Identify which cell holds the provided text, then report its [X, Y] central coordinate. 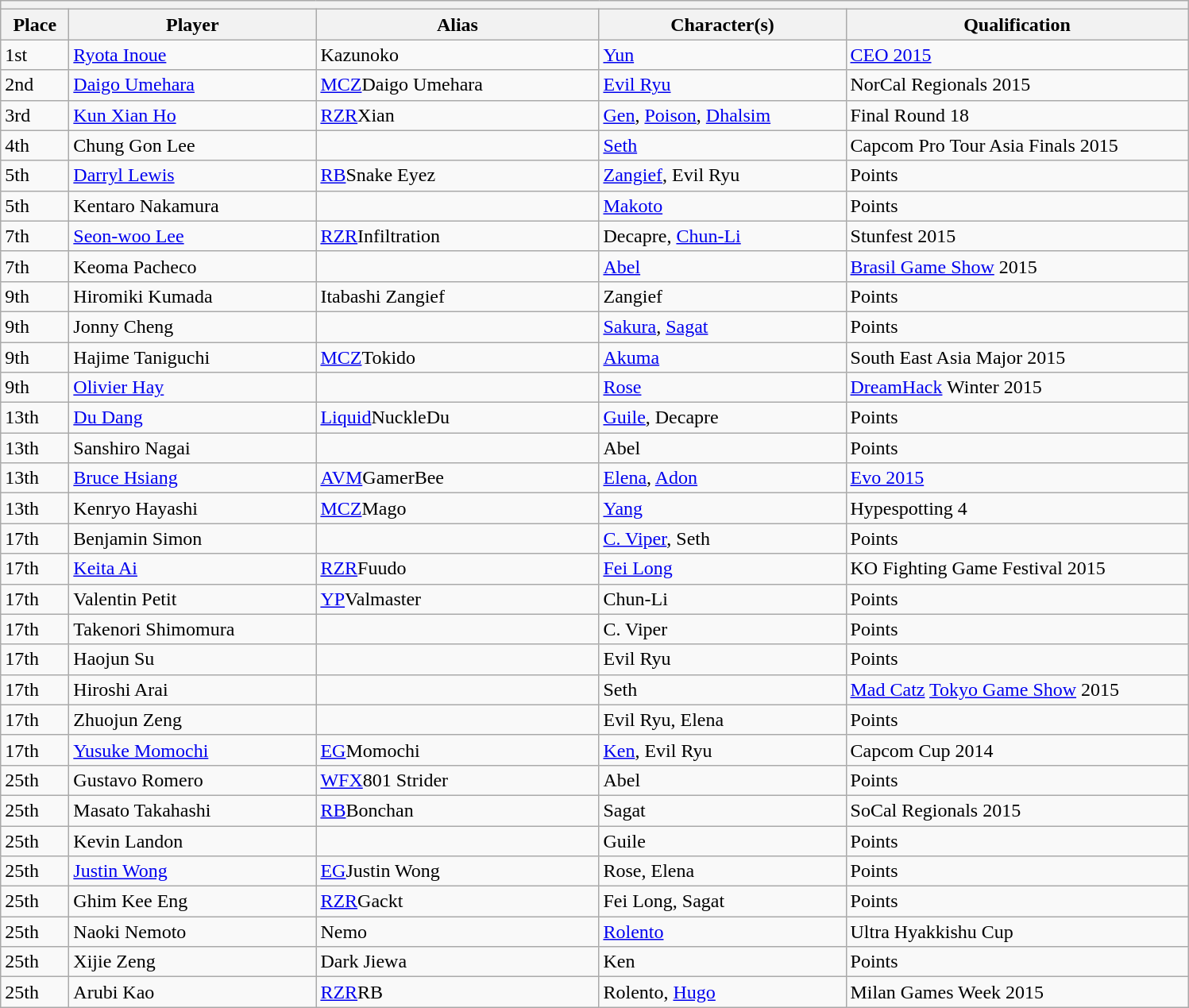
Player [192, 25]
Sagat [723, 810]
Decapre, Chun-Li [723, 236]
Guile, Decapre [723, 418]
Fei Long, Sagat [723, 902]
Brasil Game Show 2015 [1017, 266]
Place [35, 25]
RBSnake Eyez [457, 176]
AVMGamerBee [457, 478]
Haojun Su [192, 659]
Kevin Landon [192, 841]
Gustavo Romero [192, 780]
EGMomochi [457, 750]
Ryota Inoue [192, 55]
Milan Games Week 2015 [1017, 992]
Character(s) [723, 25]
Yang [723, 508]
Naoki Nemoto [192, 932]
Stunfest 2015 [1017, 236]
Xijie Zeng [192, 962]
Arubi Kao [192, 992]
Sakura, Sagat [723, 326]
MCZDaigo Umehara [457, 85]
Hajime Taniguchi [192, 357]
Ultra Hyakkishu Cup [1017, 932]
RZRXian [457, 115]
Rose [723, 388]
Kentaro Nakamura [192, 206]
Gen, Poison, Dhalsim [723, 115]
Makoto [723, 206]
CEO 2015 [1017, 55]
Hiromiki Kumada [192, 296]
Evo 2015 [1017, 478]
Keoma Pacheco [192, 266]
MCZMago [457, 508]
RZRInfiltration [457, 236]
Capcom Pro Tour Asia Finals 2015 [1017, 145]
NorCal Regionals 2015 [1017, 85]
RBBonchan [457, 810]
Itabashi Zangief [457, 296]
Valentin Petit [192, 599]
Sanshiro Nagai [192, 448]
SoCal Regionals 2015 [1017, 810]
3rd [35, 115]
Ghim Kee Eng [192, 902]
2nd [35, 85]
Olivier Hay [192, 388]
LiquidNuckleDu [457, 418]
Jonny Cheng [192, 326]
Nemo [457, 932]
Yusuke Momochi [192, 750]
Rose, Elena [723, 871]
Mad Catz Tokyo Game Show 2015 [1017, 689]
Chung Gon Lee [192, 145]
4th [35, 145]
Keita Ai [192, 569]
Daigo Umehara [192, 85]
Zangief, Evil Ryu [723, 176]
Dark Jiewa [457, 962]
MCZTokido [457, 357]
Hypespotting 4 [1017, 508]
RZRFuudo [457, 569]
KO Fighting Game Festival 2015 [1017, 569]
C. Viper [723, 629]
South East Asia Major 2015 [1017, 357]
Hiroshi Arai [192, 689]
Evil Ryu, Elena [723, 720]
Masato Takahashi [192, 810]
Takenori Shimomura [192, 629]
C. Viper, Seth [723, 539]
DreamHack Winter 2015 [1017, 388]
Ken [723, 962]
Rolento, Hugo [723, 992]
Yun [723, 55]
Zangief [723, 296]
1st [35, 55]
Qualification [1017, 25]
Final Round 18 [1017, 115]
Guile [723, 841]
Du Dang [192, 418]
Rolento [723, 932]
Zhuojun Zeng [192, 720]
RZRRB [457, 992]
Alias [457, 25]
Kazunoko [457, 55]
Kun Xian Ho [192, 115]
Seon-woo Lee [192, 236]
Justin Wong [192, 871]
Benjamin Simon [192, 539]
Chun-Li [723, 599]
WFX801 Strider [457, 780]
Elena, Adon [723, 478]
EGJustin Wong [457, 871]
Capcom Cup 2014 [1017, 750]
Darryl Lewis [192, 176]
Bruce Hsiang [192, 478]
Akuma [723, 357]
YPValmaster [457, 599]
Ken, Evil Ryu [723, 750]
Kenryo Hayashi [192, 508]
RZRGackt [457, 902]
Fei Long [723, 569]
